Extract the [x, y] coordinate from the center of the cell holding the provided text.  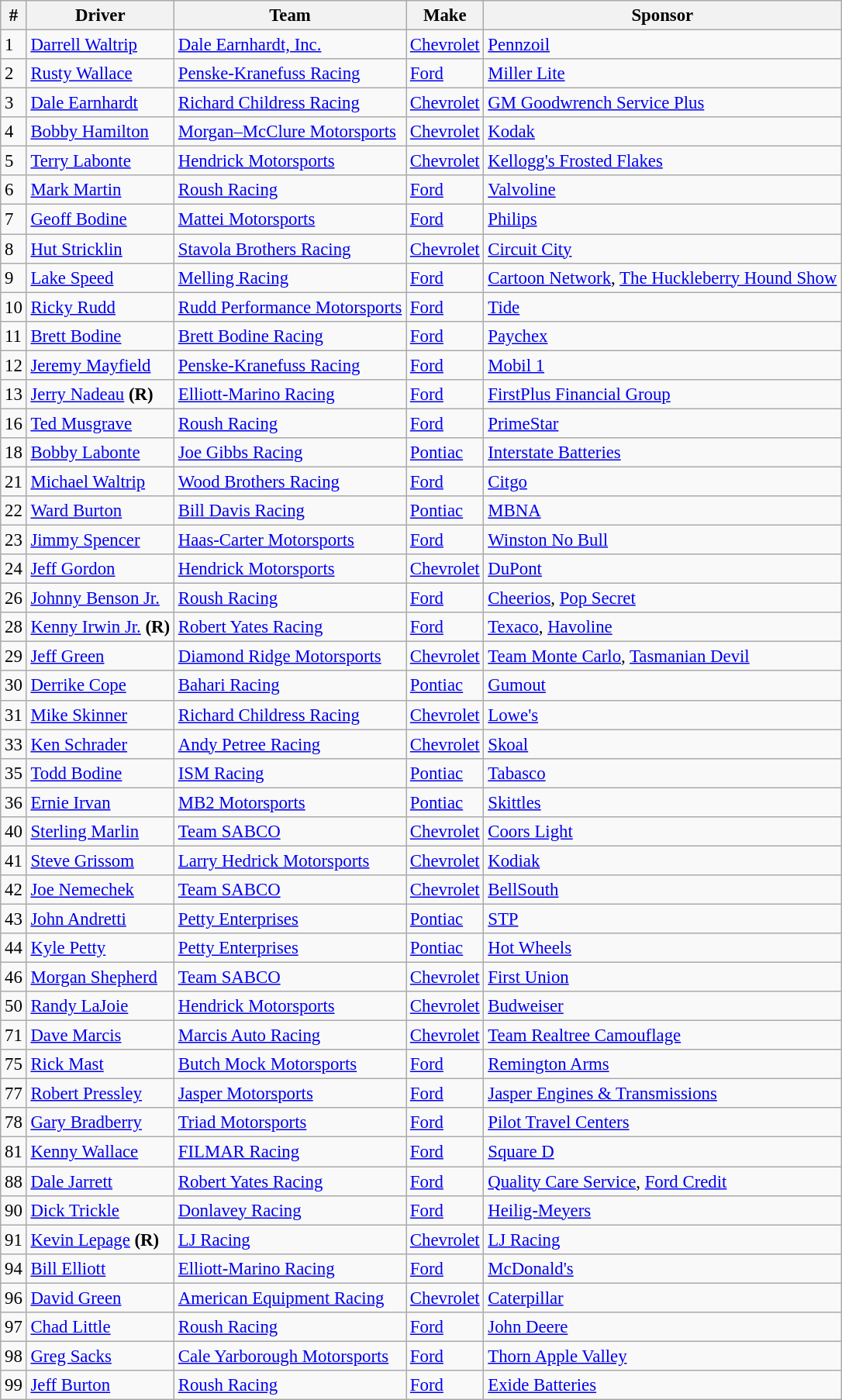
Winston No Bull [662, 540]
Remington Arms [662, 1064]
Bill Elliott [100, 1268]
Ken Schrader [100, 744]
22 [14, 511]
Stavola Brothers Racing [290, 249]
Derrike Cope [100, 686]
First Union [662, 978]
Andy Petree Racing [290, 744]
2 [14, 74]
Johnny Benson Jr. [100, 598]
Donlavey Racing [290, 1210]
Kellogg's Frosted Flakes [662, 161]
Marcis Auto Racing [290, 1036]
50 [14, 1006]
Jeff Green [100, 657]
Pennzoil [662, 45]
Sponsor [662, 16]
Caterpillar [662, 1298]
Citgo [662, 481]
Wood Brothers Racing [290, 481]
13 [14, 395]
99 [14, 1385]
77 [14, 1094]
31 [14, 715]
Dale Earnhardt [100, 103]
8 [14, 249]
29 [14, 657]
91 [14, 1240]
Hut Stricklin [100, 249]
Cale Yarborough Motorsports [290, 1356]
Circuit City [662, 249]
John Andretti [100, 919]
Bobby Hamilton [100, 132]
Jasper Engines & Transmissions [662, 1094]
Lowe's [662, 715]
American Equipment Racing [290, 1298]
35 [14, 773]
BellSouth [662, 890]
Melling Racing [290, 278]
Ward Burton [100, 511]
23 [14, 540]
Jerry Nadeau (R) [100, 395]
Tabasco [662, 773]
Haas-Carter Motorsports [290, 540]
71 [14, 1036]
10 [14, 307]
78 [14, 1123]
21 [14, 481]
Mike Skinner [100, 715]
41 [14, 860]
McDonald's [662, 1268]
Steve Grissom [100, 860]
40 [14, 832]
Thorn Apple Valley [662, 1356]
Gumout [662, 686]
PrimeStar [662, 423]
Kodiak [662, 860]
3 [14, 103]
Rusty Wallace [100, 74]
Ernie Irvan [100, 802]
Ted Musgrave [100, 423]
Joe Gibbs Racing [290, 453]
Diamond Ridge Motorsports [290, 657]
96 [14, 1298]
43 [14, 919]
33 [14, 744]
FILMAR Racing [290, 1152]
Jeff Gordon [100, 569]
26 [14, 598]
42 [14, 890]
ISM Racing [290, 773]
Square D [662, 1152]
FirstPlus Financial Group [662, 395]
Coors Light [662, 832]
Dick Trickle [100, 1210]
97 [14, 1327]
Texaco, Havoline [662, 627]
94 [14, 1268]
Budweiser [662, 1006]
Paychex [662, 336]
11 [14, 336]
Morgan–McClure Motorsports [290, 132]
Triad Motorsports [290, 1123]
Lake Speed [100, 278]
Pilot Travel Centers [662, 1123]
Kodak [662, 132]
Jimmy Spencer [100, 540]
Kenny Irwin Jr. (R) [100, 627]
Rick Mast [100, 1064]
Jasper Motorsports [290, 1094]
Morgan Shepherd [100, 978]
Exide Batteries [662, 1385]
Quality Care Service, Ford Credit [662, 1181]
Make [445, 16]
Bobby Labonte [100, 453]
Brett Bodine [100, 336]
Butch Mock Motorsports [290, 1064]
Dale Earnhardt, Inc. [290, 45]
Mattei Motorsports [290, 219]
Robert Pressley [100, 1094]
36 [14, 802]
Tide [662, 307]
GM Goodwrench Service Plus [662, 103]
Interstate Batteries [662, 453]
81 [14, 1152]
Dave Marcis [100, 1036]
Team Realtree Camouflage [662, 1036]
Rudd Performance Motorsports [290, 307]
7 [14, 219]
Chad Little [100, 1327]
Miller Lite [662, 74]
Randy LaJoie [100, 1006]
Jeff Burton [100, 1385]
88 [14, 1181]
Geoff Bodine [100, 219]
28 [14, 627]
Skoal [662, 744]
Team [290, 16]
Larry Hedrick Motorsports [290, 860]
Driver [100, 16]
Todd Bodine [100, 773]
Terry Labonte [100, 161]
24 [14, 569]
# [14, 16]
Greg Sacks [100, 1356]
75 [14, 1064]
Hot Wheels [662, 948]
18 [14, 453]
4 [14, 132]
Kenny Wallace [100, 1152]
5 [14, 161]
6 [14, 190]
Skittles [662, 802]
Kyle Petty [100, 948]
12 [14, 365]
46 [14, 978]
John Deere [662, 1327]
Joe Nemechek [100, 890]
Mobil 1 [662, 365]
Kevin Lepage (R) [100, 1240]
44 [14, 948]
Mark Martin [100, 190]
Michael Waltrip [100, 481]
Valvoline [662, 190]
Heilig-Meyers [662, 1210]
Dale Jarrett [100, 1181]
MBNA [662, 511]
David Green [100, 1298]
Gary Bradberry [100, 1123]
DuPont [662, 569]
16 [14, 423]
Team Monte Carlo, Tasmanian Devil [662, 657]
Bahari Racing [290, 686]
9 [14, 278]
Philips [662, 219]
Darrell Waltrip [100, 45]
Brett Bodine Racing [290, 336]
MB2 Motorsports [290, 802]
Jeremy Mayfield [100, 365]
STP [662, 919]
Cheerios, Pop Secret [662, 598]
90 [14, 1210]
1 [14, 45]
Ricky Rudd [100, 307]
Bill Davis Racing [290, 511]
98 [14, 1356]
Cartoon Network, The Huckleberry Hound Show [662, 278]
30 [14, 686]
Sterling Marlin [100, 832]
